Pinpoint the cell where the given text exists, returning its [x, y] midpoint coordinate. 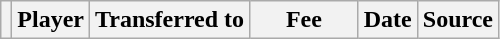
Fee [304, 20]
Source [458, 20]
Date [388, 20]
Player [51, 20]
Transferred to [170, 20]
